For the text-containing cell, return its midpoint in (X, Y) coordinate format. 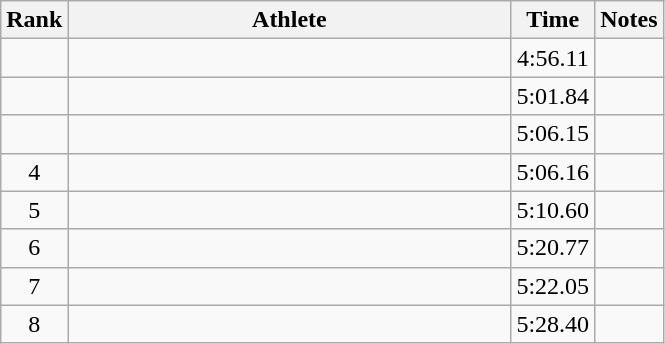
Athlete (290, 20)
4 (34, 172)
6 (34, 248)
5:06.15 (553, 134)
5:20.77 (553, 248)
Notes (629, 20)
5 (34, 210)
5:06.16 (553, 172)
5:10.60 (553, 210)
Rank (34, 20)
Time (553, 20)
8 (34, 324)
5:28.40 (553, 324)
7 (34, 286)
5:01.84 (553, 96)
5:22.05 (553, 286)
4:56.11 (553, 58)
